Locate the cell with the specified text and output its [X, Y] center coordinate. 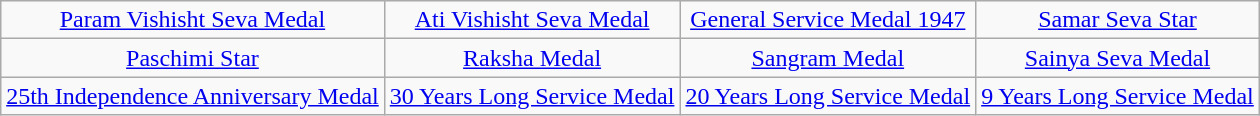
Param Vishisht Seva Medal [193, 20]
Ati Vishisht Seva Medal [532, 20]
20 Years Long Service Medal [828, 96]
Sainya Seva Medal [1118, 58]
Samar Seva Star [1118, 20]
Sangram Medal [828, 58]
30 Years Long Service Medal [532, 96]
Raksha Medal [532, 58]
25th Independence Anniversary Medal [193, 96]
Paschimi Star [193, 58]
General Service Medal 1947 [828, 20]
9 Years Long Service Medal [1118, 96]
